Search for the cell housing the specified text and yield its [x, y] center coordinate. 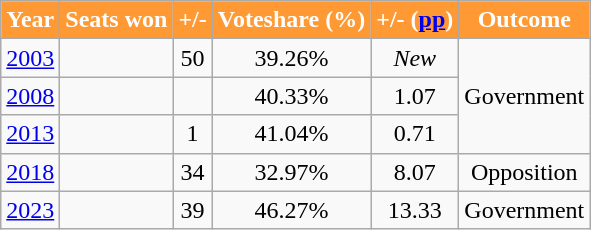
32.97% [291, 172]
50 [192, 58]
Seats won [116, 20]
Voteshare (%) [291, 20]
8.07 [415, 172]
2023 [30, 210]
13.33 [415, 210]
+/- (pp) [415, 20]
2018 [30, 172]
2013 [30, 134]
41.04% [291, 134]
Outcome [524, 20]
Opposition [524, 172]
39.26% [291, 58]
New [415, 58]
2008 [30, 96]
46.27% [291, 210]
39 [192, 210]
34 [192, 172]
1.07 [415, 96]
Year [30, 20]
0.71 [415, 134]
2003 [30, 58]
1 [192, 134]
+/- [192, 20]
40.33% [291, 96]
